Capture the cell that displays the provided text and extract its (X, Y) central coordinate. 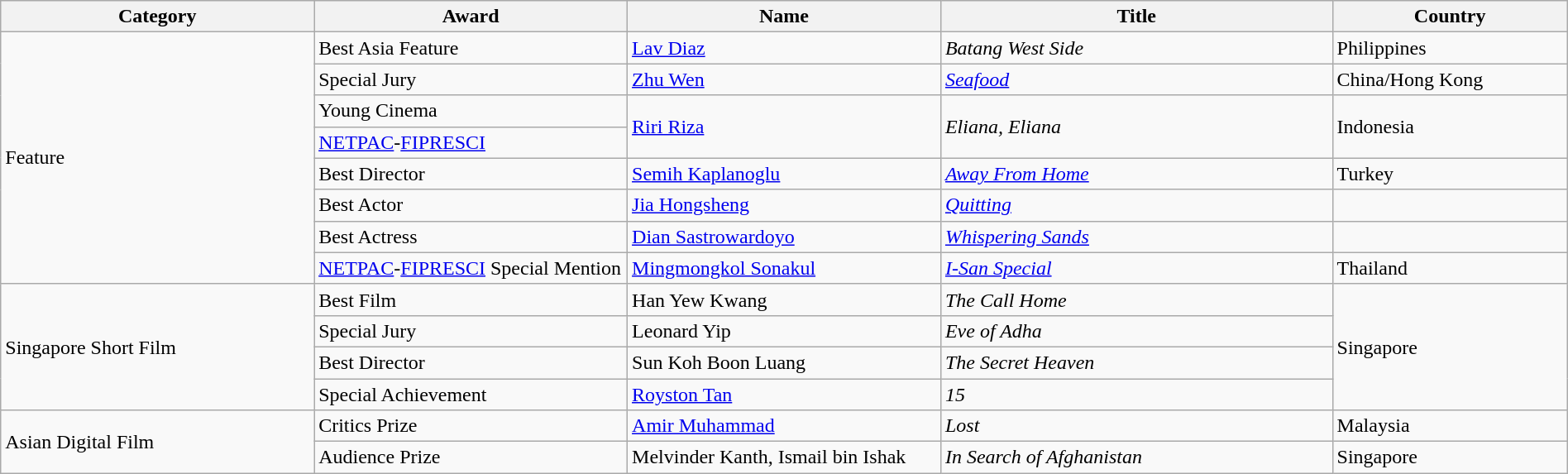
Mingmongkol Sonakul (784, 268)
Feature (157, 158)
Title (1136, 17)
Royston Tan (784, 395)
Whispering Sands (1136, 237)
Turkey (1450, 174)
Special Achievement (471, 395)
Name (784, 17)
Critics Prize (471, 426)
Philippines (1450, 48)
Leonard Yip (784, 331)
Best Actress (471, 237)
NETPAC-FIPRESCI Special Mention (471, 268)
I-San Special (1136, 268)
Singapore Short Film (157, 347)
15 (1136, 395)
NETPAC-FIPRESCI (471, 142)
Semih Kaplanoglu (784, 174)
The Secret Heaven (1136, 362)
Eliana, Eliana (1136, 127)
Malaysia (1450, 426)
Asian Digital Film (157, 442)
Jia Hongsheng (784, 205)
Award (471, 17)
Thailand (1450, 268)
Batang West Side (1136, 48)
Lav Diaz (784, 48)
The Call Home (1136, 299)
Lost (1136, 426)
Away From Home (1136, 174)
Han Yew Kwang (784, 299)
Audience Prize (471, 457)
China/Hong Kong (1450, 79)
Indonesia (1450, 127)
Seafood (1136, 79)
Eve of Adha (1136, 331)
Best Actor (471, 205)
Zhu Wen (784, 79)
Melvinder Kanth, Ismail bin Ishak (784, 457)
Country (1450, 17)
Amir Muhammad (784, 426)
Sun Koh Boon Luang (784, 362)
Category (157, 17)
Quitting (1136, 205)
Riri Riza (784, 127)
Young Cinema (471, 111)
Best Asia Feature (471, 48)
Best Film (471, 299)
In Search of Afghanistan (1136, 457)
Dian Sastrowardoyo (784, 237)
